Determine the (X, Y) coordinate at the center of the cell enclosing the given text.  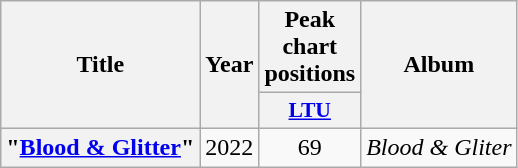
2022 (230, 147)
Year (230, 65)
Album (439, 65)
"Blood & Glitter" (100, 147)
69 (310, 147)
Title (100, 65)
Blood & Gliter (439, 147)
LTU (310, 111)
Peak chart positions (310, 47)
